Detect which cell encompasses the target text, then output its (x, y) center coordinate. 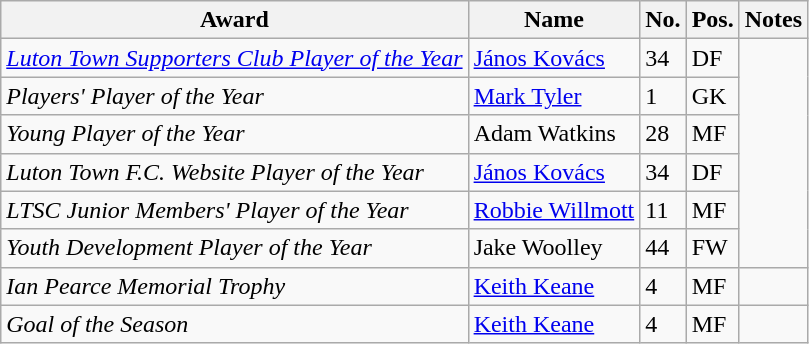
Jake Woolley (554, 248)
Adam Watkins (554, 134)
Ian Pearce Memorial Trophy (234, 286)
Luton Town Supporters Club Player of the Year (234, 58)
No. (663, 20)
28 (663, 134)
GK (712, 96)
Youth Development Player of the Year (234, 248)
44 (663, 248)
FW (712, 248)
Luton Town F.C. Website Player of the Year (234, 172)
Name (554, 20)
Goal of the Season (234, 324)
Mark Tyler (554, 96)
Players' Player of the Year (234, 96)
LTSC Junior Members' Player of the Year (234, 210)
11 (663, 210)
Pos. (712, 20)
Notes (773, 20)
Award (234, 20)
Young Player of the Year (234, 134)
1 (663, 96)
Robbie Willmott (554, 210)
